Find where the given text appears and provide that cell's center as (X, Y) coordinate. 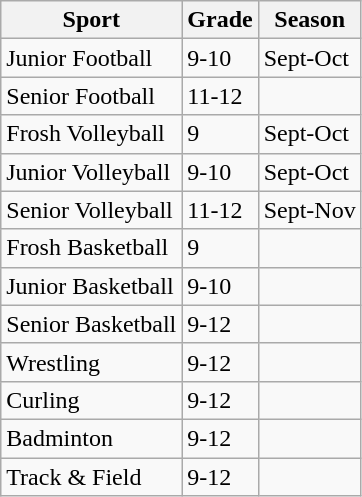
Track & Field (92, 477)
Badminton (92, 438)
Wrestling (92, 362)
Junior Volleyball (92, 172)
Frosh Basketball (92, 248)
Season (310, 20)
Sport (92, 20)
Senior Basketball (92, 324)
Sept-Nov (310, 210)
Frosh Volleyball (92, 134)
Senior Volleyball (92, 210)
Curling (92, 400)
Grade (220, 20)
Senior Football (92, 96)
Junior Basketball (92, 286)
Junior Football (92, 58)
